Extract the (X, Y) coordinate from the center of the cell holding the provided text.  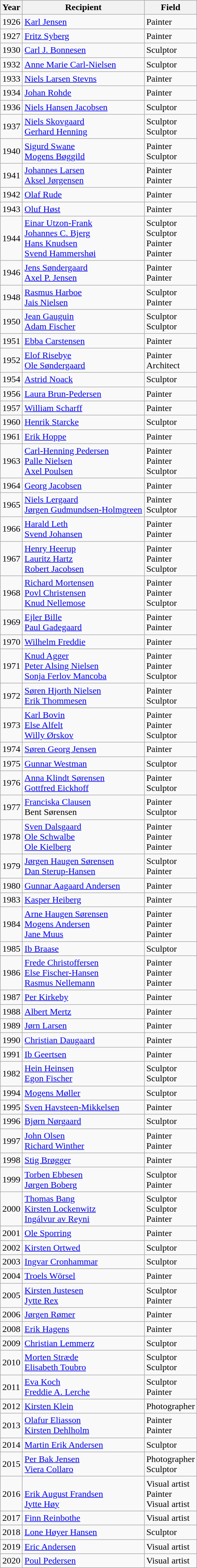
Johannes LarsenAksel Jørgensen (83, 175)
Ejler BillePaul Gadegaard (83, 623)
PainterArchitect (170, 360)
1996 (11, 1121)
1998 (11, 1160)
1983 (11, 900)
2008 (11, 1329)
1997 (11, 1140)
Frede ChristoffersenElse Fischer-HansenRasmus Nellemann (83, 973)
1974 (11, 749)
1986 (11, 973)
2002 (11, 1247)
2004 (11, 1276)
Johan Rohde (83, 93)
Niels SkovgaardGerhard Henning (83, 127)
Wilhelm Freddie (83, 642)
2017 (11, 1518)
Bjørn Nørgaard (83, 1121)
1969 (11, 623)
Martin Erik Andersen (83, 1445)
2000 (11, 1209)
1950 (11, 321)
Georg Jacobsen (83, 485)
1943 (11, 209)
1967 (11, 558)
Knud AggerPeter Alsing NielsenSonja Ferlov Mancoba (83, 666)
Kirsten Klein (83, 1406)
1937 (11, 127)
Richard MortensenPovl ChristensenKnud Nellemose (83, 593)
SculptorSculptorPainterPainter (170, 238)
1991 (11, 1054)
Karl BovinElse AlfeltWilly Ørskov (83, 725)
Erik Hagens (83, 1329)
Einar Utzon-FrankJohannes C. BjergHans KnudsenSvend Hammershøi (83, 238)
Henrik Starcke (83, 422)
Astrid Noack (83, 380)
Søren Hjorth NielsenErik Thommesen (83, 695)
1926 (11, 22)
Poul Pedersen (83, 1561)
1987 (11, 997)
1970 (11, 642)
Laura Brun-Pedersen (83, 394)
Field (170, 7)
1980 (11, 885)
1946 (11, 273)
Eva KochFreddie A. Lerche (83, 1387)
2019 (11, 1546)
PhotographerSculptor (170, 1464)
1979 (11, 866)
Thomas BangKirsten LockenwitzIngálvur av Reyni (83, 1209)
1961 (11, 436)
Sven DalsgaardOle SchwalbeOle Kielberg (83, 837)
Jens SøndergaardAxel P. Jensen (83, 273)
Olaf Rude (83, 194)
1978 (11, 837)
2001 (11, 1233)
2013 (11, 1425)
Hein HeinsenEgon Fischer (83, 1074)
Year (11, 7)
Gunnar Aagaard Andersen (83, 885)
Erik Hoppe (83, 436)
1977 (11, 807)
1976 (11, 783)
Mogens Møller (83, 1093)
1975 (11, 764)
Anna Klindt SørensenGottfred Eickhoff (83, 783)
Jørn Larsen (83, 1026)
1952 (11, 360)
Elof RisebyeOle Søndergaard (83, 360)
1957 (11, 408)
Albert Mertz (83, 1012)
1941 (11, 175)
Eric Andersen (83, 1546)
2014 (11, 1445)
Per Kirkeby (83, 997)
1994 (11, 1093)
Christian Daugaard (83, 1040)
1940 (11, 151)
1972 (11, 695)
2010 (11, 1362)
Gunnar Westman (83, 764)
1934 (11, 93)
1942 (11, 194)
Kasper Heiberg (83, 900)
1963 (11, 461)
1954 (11, 380)
Ebba Carstensen (83, 341)
Niels LergaardJørgen Gudmundsen-Holmgreen (83, 504)
Ingvar Cronhammar (83, 1262)
Carl J. Bonnesen (83, 50)
1927 (11, 36)
Franciska ClausenBent Sørensen (83, 807)
Sven Havsteen-Mikkelsen (83, 1107)
Jørgen Rømer (83, 1315)
Ib Braase (83, 948)
1989 (11, 1026)
Visual artist Painter Visual artist (170, 1493)
Christian Lemmerz (83, 1343)
Ole Sporring (83, 1233)
Lone Høyer Hansen (83, 1532)
1984 (11, 924)
2011 (11, 1387)
2005 (11, 1296)
1936 (11, 107)
Jean GauguinAdam Fischer (83, 321)
Kirsten Ortwed (83, 1247)
1995 (11, 1107)
SculptorSculptorPainter (170, 1209)
2012 (11, 1406)
1985 (11, 948)
Sigurd SwaneMogens Bøggild (83, 151)
Jørgen Haugen SørensenDan Sterup-Hansen (83, 866)
2020 (11, 1561)
Rasmus HarboeJais Nielsen (83, 297)
1968 (11, 593)
Karl Jensen (83, 22)
1982 (11, 1074)
John OlsenRichard Winther (83, 1140)
1960 (11, 422)
Recipient (83, 7)
2018 (11, 1532)
1971 (11, 666)
Torben EbbesenJørgen Boberg (83, 1179)
Erik August FrandsenJytte Høy (83, 1493)
Søren Georg Jensen (83, 749)
1933 (11, 79)
Photographer (170, 1406)
Henry HeerupLauritz HartzRobert Jacobsen (83, 558)
1956 (11, 394)
1951 (11, 341)
Carl-Henning PedersenPalle NielsenAxel Poulsen (83, 461)
2006 (11, 1315)
2016 (11, 1493)
Oluf Høst (83, 209)
Niels Larsen Stevns (83, 79)
Stig Brøgger (83, 1160)
1930 (11, 50)
1965 (11, 504)
1948 (11, 297)
2003 (11, 1262)
1999 (11, 1179)
Kirsten JustesenJytte Rex (83, 1296)
1973 (11, 725)
1990 (11, 1040)
2009 (11, 1343)
2015 (11, 1464)
Fritz Syberg (83, 36)
Morten StrædeElisabeth Toubro (83, 1362)
Arne Haugen SørensenMogens AndersenJane Muus (83, 924)
Finn Reinbothe (83, 1518)
Anne Marie Carl-Nielsen (83, 64)
William Scharff (83, 408)
Niels Hansen Jacobsen (83, 107)
Troels Wörsel (83, 1276)
1988 (11, 1012)
1944 (11, 238)
Olafur EliassonKirsten Dehlholm (83, 1425)
1966 (11, 529)
1964 (11, 485)
Per Bak JensenViera Collaro (83, 1464)
1932 (11, 64)
Harald LethSvend Johansen (83, 529)
Ib Geertsen (83, 1054)
